Search for the cell housing the specified text and yield its (X, Y) center coordinate. 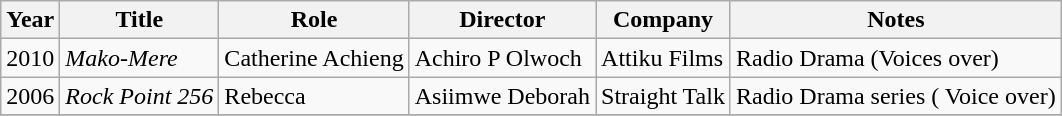
Asiimwe Deborah (502, 96)
Mako-Mere (140, 58)
Radio Drama (Voices over) (896, 58)
Title (140, 20)
2006 (30, 96)
2010 (30, 58)
Rock Point 256 (140, 96)
Rebecca (314, 96)
Director (502, 20)
Role (314, 20)
Achiro P Olwoch (502, 58)
Radio Drama series ( Voice over) (896, 96)
Company (664, 20)
Year (30, 20)
Straight Talk (664, 96)
Catherine Achieng (314, 58)
Attiku Films (664, 58)
Notes (896, 20)
